Extract the (x, y) coordinate from the center of the cell holding the provided text.  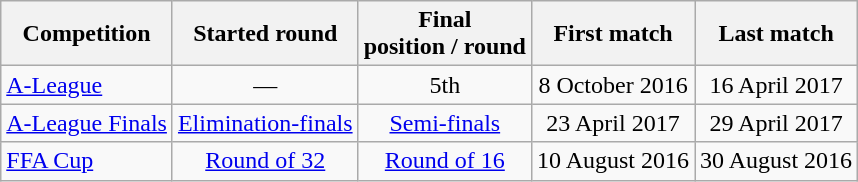
A-League Finals (87, 123)
First match (612, 34)
29 April 2017 (776, 123)
10 August 2016 (612, 161)
Semi-finals (444, 123)
8 October 2016 (612, 85)
Elimination-finals (265, 123)
Started round (265, 34)
23 April 2017 (612, 123)
Last match (776, 34)
A-League (87, 85)
FFA Cup (87, 161)
30 August 2016 (776, 161)
16 April 2017 (776, 85)
— (265, 85)
Final position / round (444, 34)
Competition (87, 34)
Round of 16 (444, 161)
Round of 32 (265, 161)
5th (444, 85)
